Output the (X, Y) coordinate of the center of the cell containing the given text.  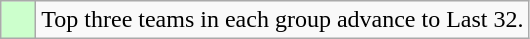
Top three teams in each group advance to Last 32. (282, 20)
